Capture the cell that displays the provided text and extract its (x, y) central coordinate. 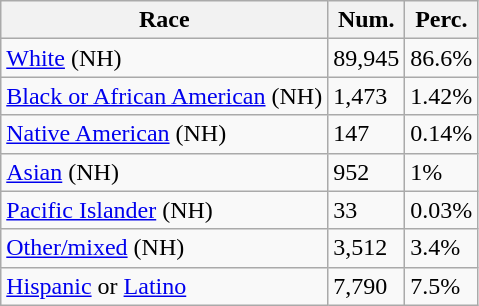
Perc. (442, 20)
0.03% (442, 210)
White (NH) (164, 58)
3,512 (366, 248)
86.6% (442, 58)
1% (442, 172)
89,945 (366, 58)
Other/mixed (NH) (164, 248)
3.4% (442, 248)
Black or African American (NH) (164, 96)
952 (366, 172)
0.14% (442, 134)
147 (366, 134)
33 (366, 210)
7.5% (442, 286)
Asian (NH) (164, 172)
7,790 (366, 286)
1.42% (442, 96)
Hispanic or Latino (164, 286)
Pacific Islander (NH) (164, 210)
1,473 (366, 96)
Num. (366, 20)
Race (164, 20)
Native American (NH) (164, 134)
